Return [x, y] of the center of cell containing provided text 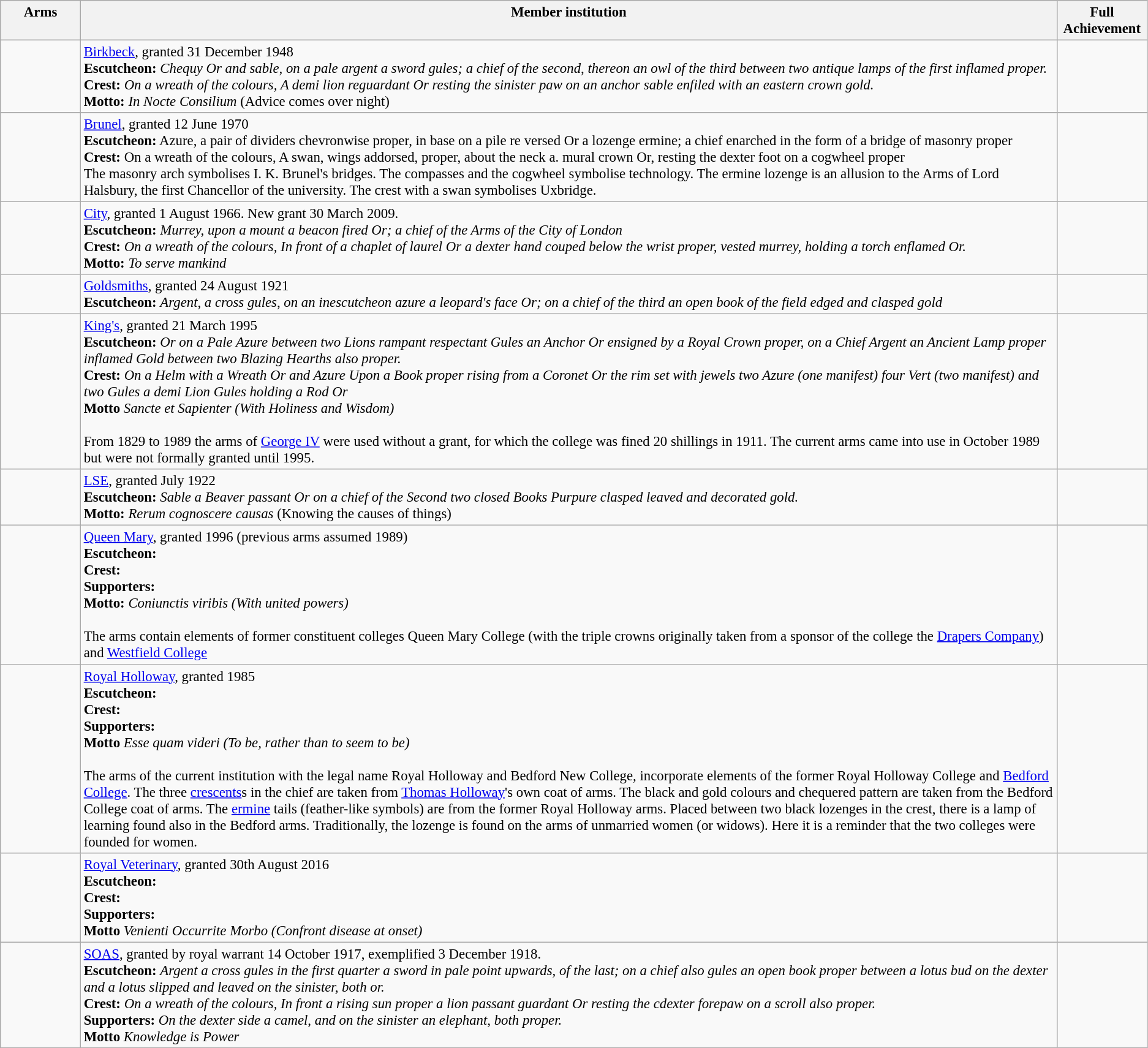
Full Achievement [1101, 21]
Member institution [568, 21]
Royal Veterinary, granted 30th August 2016Escutcheon: Crest: Supporters: Motto Venienti Occurrite Morbo (Confront disease at onset) [568, 897]
Arms [40, 21]
